Capture the cell that displays the provided text and extract its (x, y) central coordinate. 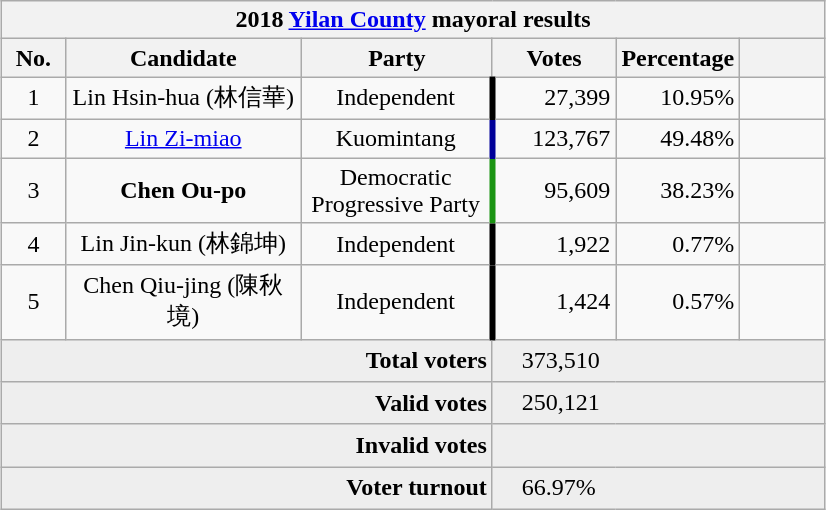
4 (34, 244)
Chen Ou-po (183, 190)
Votes (554, 58)
1,424 (554, 302)
2018 Yilan County mayoral results (414, 20)
0.57% (678, 302)
66.97% (658, 488)
38.23% (678, 190)
Lin Hsin-hua (林信華) (183, 98)
Candidate (183, 58)
Kuomintang (396, 138)
1,922 (554, 244)
95,609 (554, 190)
3 (34, 190)
No. (34, 58)
Lin Jin-kun (林錦坤) (183, 244)
0.77% (678, 244)
1 (34, 98)
Party (396, 58)
2 (34, 138)
Chen Qiu-jing (陳秋境) (183, 302)
10.95% (678, 98)
49.48% (678, 138)
27,399 (554, 98)
Valid votes (248, 404)
Lin Zi-miao (183, 138)
Invalid votes (248, 446)
Total voters (248, 360)
123,767 (554, 138)
Voter turnout (248, 488)
5 (34, 302)
Percentage (678, 58)
373,510 (658, 360)
250,121 (658, 404)
Democratic Progressive Party (396, 190)
